Determine the (X, Y) coordinate at the center of the cell enclosing the given text.  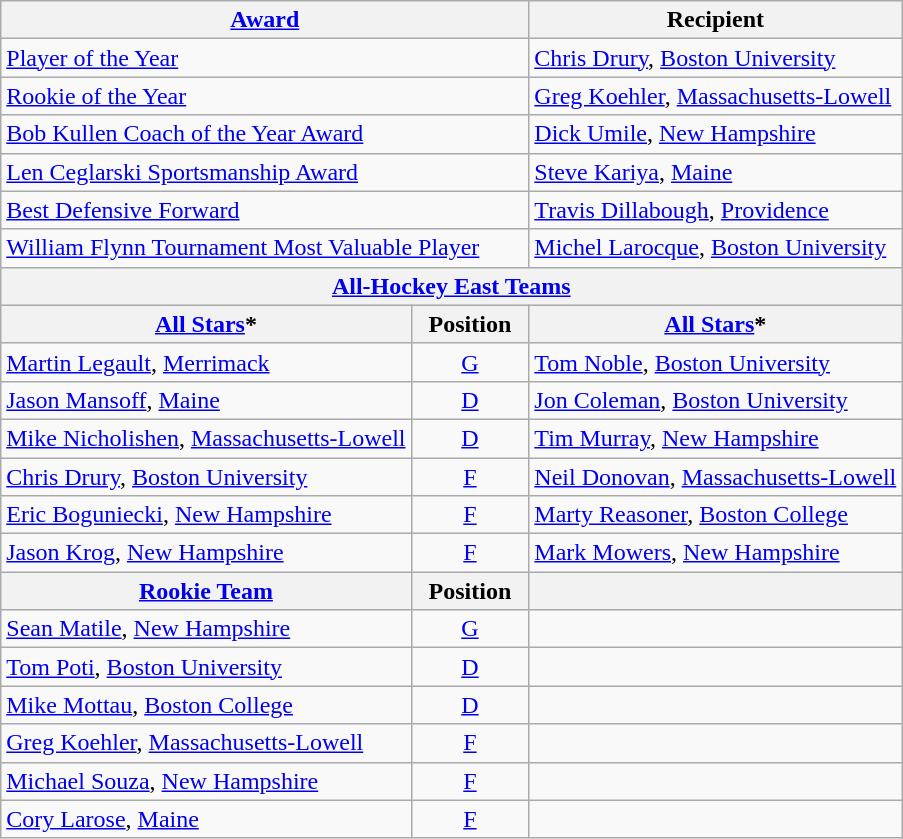
Len Ceglarski Sportsmanship Award (265, 172)
Tom Poti, Boston University (206, 667)
Steve Kariya, Maine (716, 172)
Michael Souza, New Hampshire (206, 781)
Michel Larocque, Boston University (716, 248)
Jason Krog, New Hampshire (206, 553)
William Flynn Tournament Most Valuable Player (265, 248)
Rookie Team (206, 591)
Award (265, 20)
Dick Umile, New Hampshire (716, 134)
Tim Murray, New Hampshire (716, 438)
Sean Matile, New Hampshire (206, 629)
Tom Noble, Boston University (716, 362)
Marty Reasoner, Boston College (716, 515)
Mark Mowers, New Hampshire (716, 553)
Bob Kullen Coach of the Year Award (265, 134)
Best Defensive Forward (265, 210)
Player of the Year (265, 58)
Eric Boguniecki, New Hampshire (206, 515)
Travis Dillabough, Providence (716, 210)
Mike Nicholishen, Massachusetts-Lowell (206, 438)
Martin Legault, Merrimack (206, 362)
Jason Mansoff, Maine (206, 400)
All-Hockey East Teams (452, 286)
Neil Donovan, Massachusetts-Lowell (716, 477)
Rookie of the Year (265, 96)
Mike Mottau, Boston College (206, 705)
Cory Larose, Maine (206, 819)
Jon Coleman, Boston University (716, 400)
Recipient (716, 20)
